Determine the (X, Y) coordinate at the center of the cell enclosing the given text.  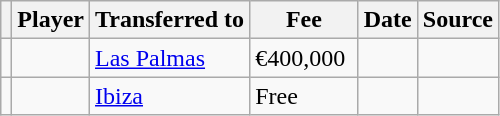
Transferred to (170, 20)
€400,000 (304, 58)
Fee (304, 20)
Free (304, 96)
Source (458, 20)
Ibiza (170, 96)
Date (388, 20)
Player (51, 20)
Las Palmas (170, 58)
